Locate the cell with the specified text and output its (x, y) center coordinate. 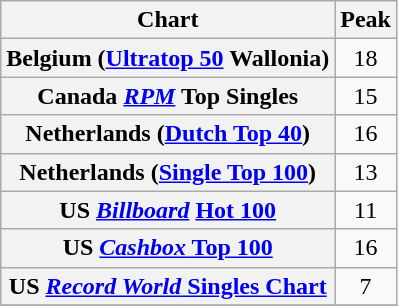
Peak (366, 20)
Netherlands (Dutch Top 40) (168, 134)
15 (366, 96)
Netherlands (Single Top 100) (168, 172)
Belgium (Ultratop 50 Wallonia) (168, 58)
US Record World Singles Chart (168, 286)
Chart (168, 20)
Canada RPM Top Singles (168, 96)
7 (366, 286)
US Billboard Hot 100 (168, 210)
13 (366, 172)
18 (366, 58)
US Cashbox Top 100 (168, 248)
11 (366, 210)
